Provide the [x, y] coordinate of the cell's center where the given text is located.  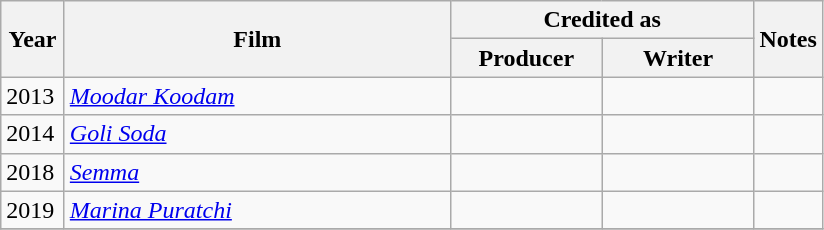
Year [33, 39]
Producer [526, 58]
Semma [257, 172]
Credited as [602, 20]
Writer [678, 58]
2014 [33, 134]
Moodar Koodam [257, 96]
Notes [788, 39]
Film [257, 39]
Marina Puratchi [257, 210]
Goli Soda [257, 134]
2018 [33, 172]
2013 [33, 96]
2019 [33, 210]
